Determine the (x, y) coordinate at the center of the cell enclosing the given text.  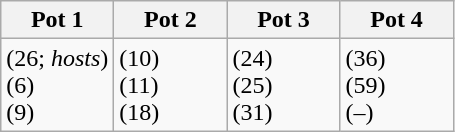
(26; hosts) (6) (9) (58, 85)
(10) (11) (18) (170, 85)
(24) (25) (31) (284, 85)
(36) (59) (–) (396, 85)
Pot 1 (58, 20)
Pot 2 (170, 20)
Pot 3 (284, 20)
Pot 4 (396, 20)
